Pinpoint the cell where the given text exists, returning its (x, y) midpoint coordinate. 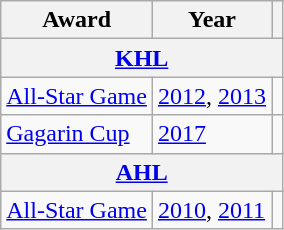
2012, 2013 (212, 96)
2017 (212, 134)
KHL (142, 58)
Gagarin Cup (77, 134)
AHL (142, 172)
Award (77, 20)
Year (212, 20)
2010, 2011 (212, 210)
